Scan for the cell matching the given text and deliver its (X, Y) coordinate at center. 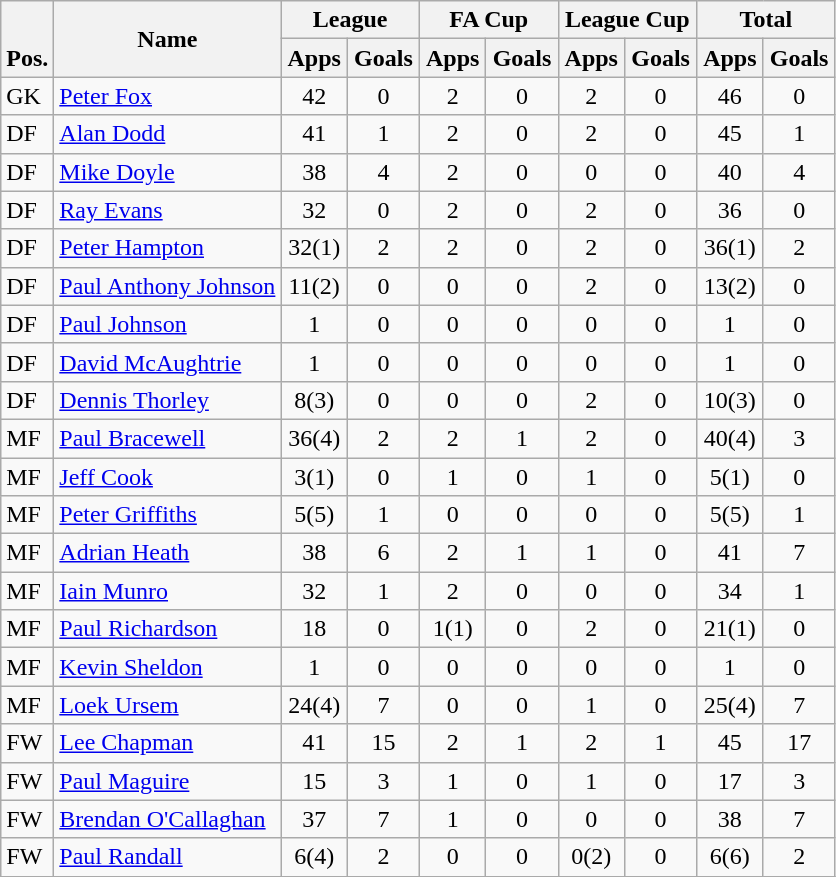
Loek Ursem (168, 705)
5(1) (730, 477)
36(4) (314, 438)
Dennis Thorley (168, 400)
Kevin Sheldon (168, 667)
6(6) (730, 857)
0(2) (592, 857)
Ray Evans (168, 210)
37 (314, 819)
24(4) (314, 705)
Pos. (28, 39)
Brendan O'Callaghan (168, 819)
Alan Dodd (168, 134)
David McAughtrie (168, 362)
3(1) (314, 477)
Peter Fox (168, 96)
Adrian Heath (168, 553)
Name (168, 39)
1(1) (452, 629)
13(2) (730, 286)
40(4) (730, 438)
11(2) (314, 286)
Jeff Cook (168, 477)
40 (730, 172)
Paul Anthony Johnson (168, 286)
Paul Johnson (168, 324)
Lee Chapman (168, 743)
6(4) (314, 857)
Paul Randall (168, 857)
46 (730, 96)
25(4) (730, 705)
GK (28, 96)
Paul Maguire (168, 781)
36(1) (730, 248)
Paul Richardson (168, 629)
34 (730, 591)
42 (314, 96)
Peter Hampton (168, 248)
Mike Doyle (168, 172)
36 (730, 210)
8(3) (314, 400)
32(1) (314, 248)
10(3) (730, 400)
Paul Bracewell (168, 438)
League (350, 20)
6 (383, 553)
18 (314, 629)
Iain Munro (168, 591)
Peter Griffiths (168, 515)
21(1) (730, 629)
FA Cup (488, 20)
Total (766, 20)
League Cup (628, 20)
